From the cell containing the given text, extract its center point as [x, y] coordinate. 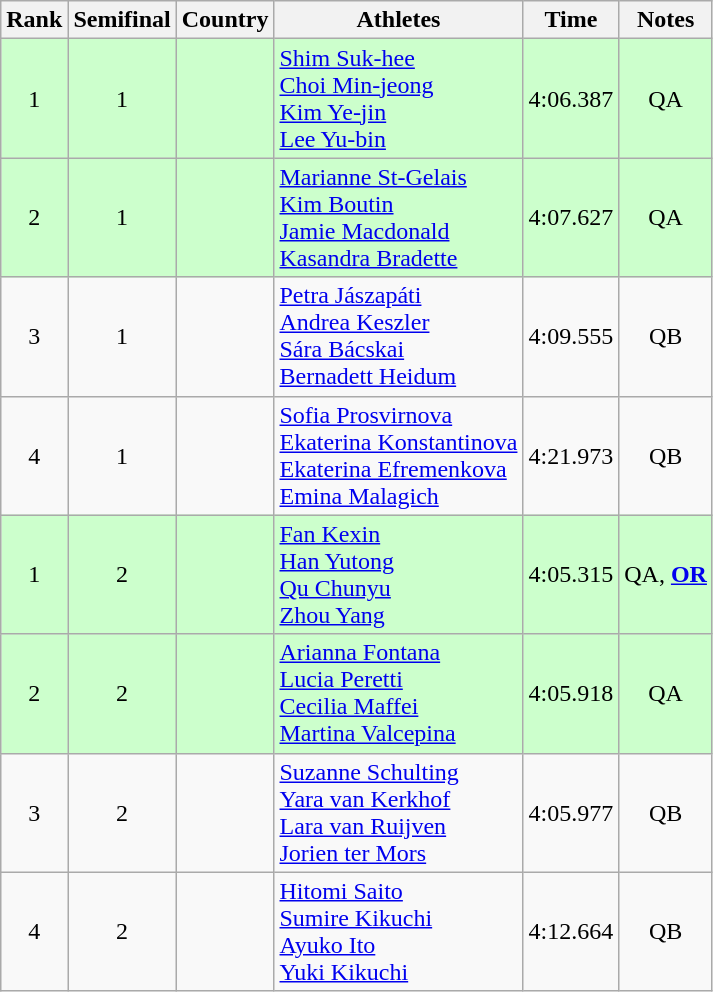
Country [225, 20]
Time [571, 20]
Sofia ProsvirnovaEkaterina KonstantinovaEkaterina EfremenkovaEmina Malagich [398, 456]
4:05.918 [571, 694]
QA, OR [666, 574]
Fan KexinHan YutongQu ChunyuZhou Yang [398, 574]
4:05.315 [571, 574]
Hitomi SaitoSumire KikuchiAyuko ItoYuki Kikuchi [398, 932]
4:06.387 [571, 98]
Semifinal [122, 20]
Athletes [398, 20]
Marianne St-GelaisKim BoutinJamie MacdonaldKasandra Bradette [398, 218]
4:05.977 [571, 812]
Notes [666, 20]
Rank [34, 20]
4:07.627 [571, 218]
Suzanne SchultingYara van KerkhofLara van RuijvenJorien ter Mors [398, 812]
4:12.664 [571, 932]
4:21.973 [571, 456]
Shim Suk-heeChoi Min-jeongKim Ye-jinLee Yu-bin [398, 98]
Arianna FontanaLucia PerettiCecilia MaffeiMartina Valcepina [398, 694]
Petra JászapátiAndrea KeszlerSára BácskaiBernadett Heidum [398, 336]
4:09.555 [571, 336]
